Return the [x, y] coordinate for the center point of the cell that contains the specified text.  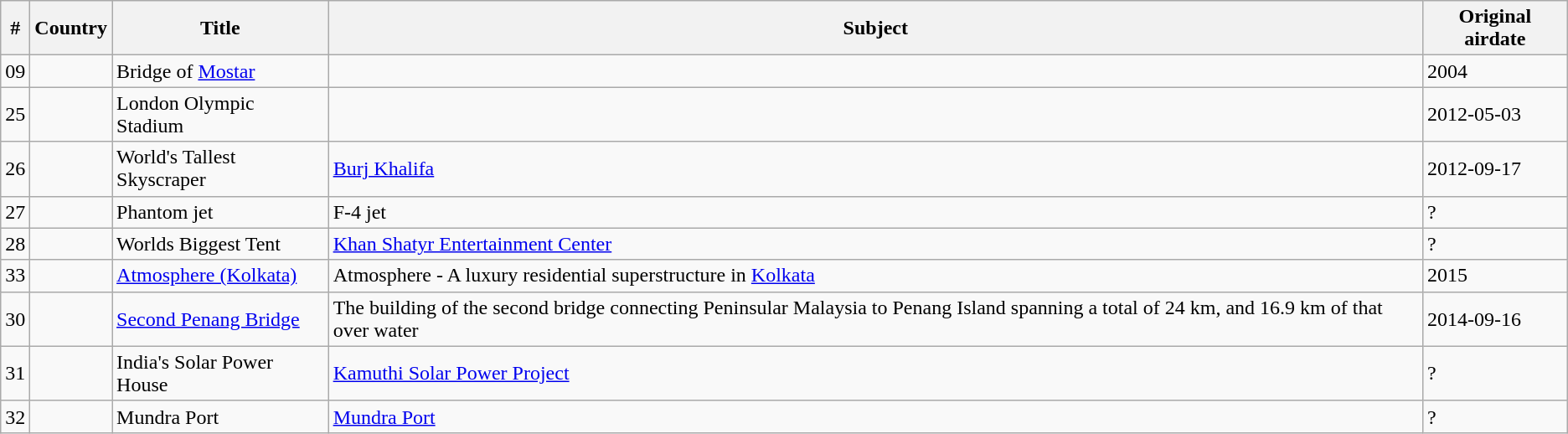
2012-05-03 [1494, 114]
Khan Shatyr Entertainment Center [875, 244]
30 [15, 318]
The building of the second bridge connecting Peninsular Malaysia to Penang Island spanning a total of 24 km, and 16.9 km of that over water [875, 318]
Worlds Biggest Tent [221, 244]
Original airdate [1494, 28]
31 [15, 374]
India's Solar Power House [221, 374]
2015 [1494, 276]
Title [221, 28]
2004 [1494, 71]
Burj Khalifa [875, 169]
Second Penang Bridge [221, 318]
2012-09-17 [1494, 169]
Bridge of Mostar [221, 71]
London Olympic Stadium [221, 114]
26 [15, 169]
2014-09-16 [1494, 318]
Atmosphere (Kolkata) [221, 276]
Kamuthi Solar Power Project [875, 374]
33 [15, 276]
27 [15, 212]
# [15, 28]
28 [15, 244]
Country [71, 28]
Phantom jet [221, 212]
World's Tallest Skyscraper [221, 169]
Atmosphere - A luxury residential superstructure in Kolkata [875, 276]
F-4 jet [875, 212]
09 [15, 71]
25 [15, 114]
32 [15, 416]
Subject [875, 28]
